Search for the cell housing the specified text and yield its (X, Y) center coordinate. 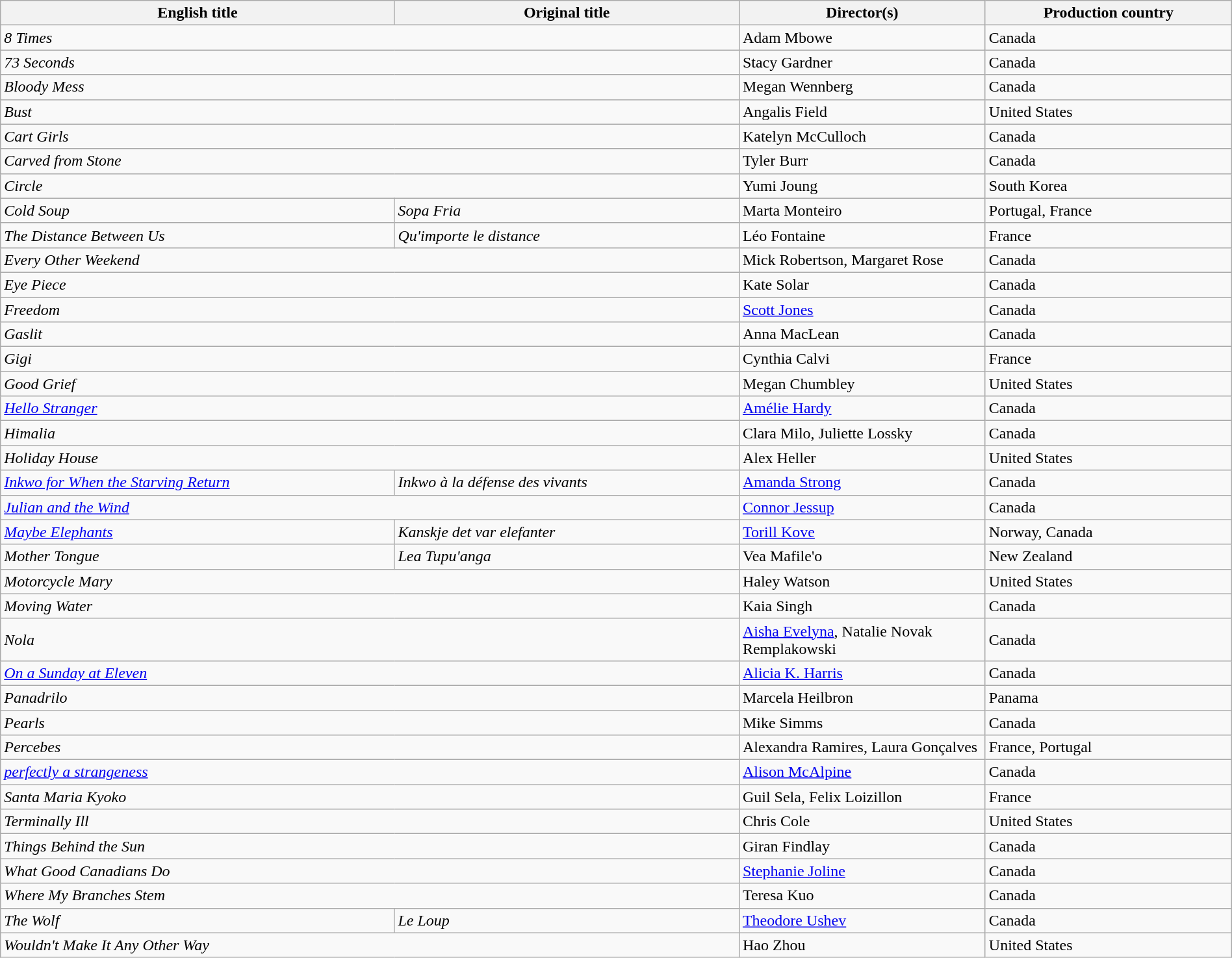
Mother Tongue (198, 557)
Every Other Weekend (370, 260)
Mick Robertson, Margaret Rose (862, 260)
Original title (567, 13)
Amanda Strong (862, 483)
Gigi (370, 359)
On a Sunday at Eleven (370, 673)
perfectly a strangeness (370, 772)
Amélie Hardy (862, 409)
Cold Soup (198, 210)
Lea Tupu'anga (567, 557)
Alexandra Ramires, Laura Gonçalves (862, 748)
Anna MacLean (862, 334)
The Wolf (198, 920)
Motorcycle Mary (370, 581)
Chris Cole (862, 822)
Kaia Singh (862, 606)
Inkwo for When the Starving Return (198, 483)
Marcela Heilbron (862, 698)
Julian and the Wind (370, 507)
Giran Findlay (862, 846)
Circle (370, 186)
Director(s) (862, 13)
Portugal, France (1109, 210)
Stacy Gardner (862, 62)
Clara Milo, Juliette Lossky (862, 433)
Qu'importe le distance (567, 235)
Production country (1109, 13)
Moving Water (370, 606)
Pearls (370, 723)
Aisha Evelyna, Natalie Novak Remplakowski (862, 639)
Nola (370, 639)
Megan Wennberg (862, 87)
Eye Piece (370, 284)
Santa Maria Kyoko (370, 797)
Terminally Ill (370, 822)
Cart Girls (370, 136)
Where My Branches Stem (370, 896)
Cynthia Calvi (862, 359)
Kate Solar (862, 284)
Things Behind the Sun (370, 846)
Good Grief (370, 384)
Léo Fontaine (862, 235)
Panadrilo (370, 698)
Torill Kove (862, 532)
Teresa Kuo (862, 896)
8 Times (370, 38)
The Distance Between Us (198, 235)
Alison McAlpine (862, 772)
Vea Mafile'o (862, 557)
Panama (1109, 698)
Scott Jones (862, 310)
What Good Canadians Do (370, 871)
Norway, Canada (1109, 532)
Theodore Ushev (862, 920)
Marta Monteiro (862, 210)
Guil Sela, Felix Loizillon (862, 797)
Hello Stranger (370, 409)
Katelyn McCulloch (862, 136)
Haley Watson (862, 581)
Gaslit (370, 334)
Stephanie Joline (862, 871)
Adam Mbowe (862, 38)
Le Loup (567, 920)
English title (198, 13)
Carved from Stone (370, 161)
Angalis Field (862, 112)
Kanskje det var elefanter (567, 532)
Alex Heller (862, 458)
New Zealand (1109, 557)
Tyler Burr (862, 161)
Holiday House (370, 458)
Yumi Joung (862, 186)
Sopa Fria (567, 210)
Connor Jessup (862, 507)
73 Seconds (370, 62)
France, Portugal (1109, 748)
South Korea (1109, 186)
Bloody Mess (370, 87)
Alicia K. Harris (862, 673)
Hao Zhou (862, 945)
Maybe Elephants (198, 532)
Freedom (370, 310)
Himalia (370, 433)
Inkwo à la défense des vivants (567, 483)
Megan Chumbley (862, 384)
Bust (370, 112)
Wouldn't Make It Any Other Way (370, 945)
Mike Simms (862, 723)
Percebes (370, 748)
